For the text-containing cell, return its midpoint in (X, Y) coordinate format. 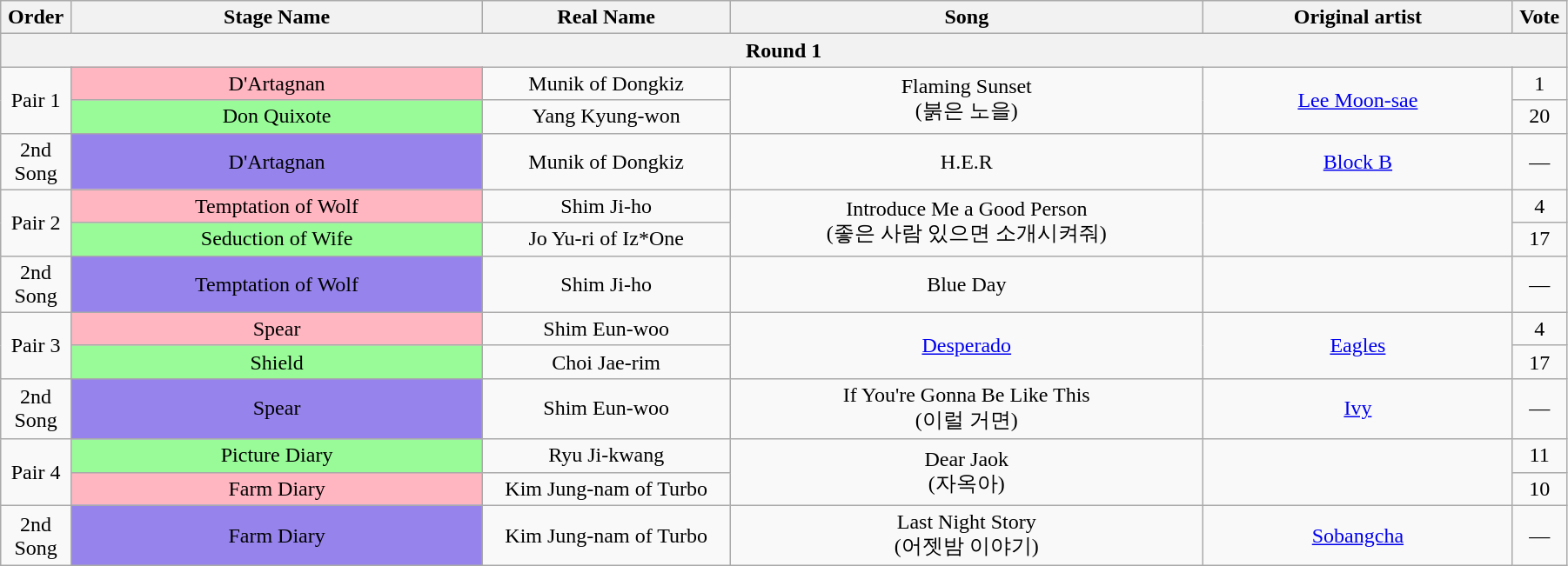
Pair 1 (37, 100)
Lee Moon-sae (1357, 100)
Song (967, 17)
Last Night Story(어젯밤 이야기) (967, 536)
Dear Jaok(자옥아) (967, 472)
Blue Day (967, 283)
Vote (1540, 17)
Jo Yu-ri of Iz*One (606, 239)
Yang Kyung-won (606, 117)
Stage Name (277, 17)
Block B (1357, 162)
Desperado (967, 345)
Pair 3 (37, 345)
H.E.R (967, 162)
10 (1540, 489)
If You're Gonna Be Like This(이럴 거면) (967, 409)
Original artist (1357, 17)
Real Name (606, 17)
11 (1540, 456)
Order (37, 17)
Eagles (1357, 345)
Introduce Me a Good Person(좋은 사람 있으면 소개시켜줘) (967, 223)
Sobangcha (1357, 536)
Picture Diary (277, 456)
Ivy (1357, 409)
Seduction of Wife (277, 239)
Pair 2 (37, 223)
Pair 4 (37, 472)
Choi Jae-rim (606, 362)
1 (1540, 83)
Flaming Sunset(붉은 노을) (967, 100)
Ryu Ji-kwang (606, 456)
Round 1 (784, 50)
Shield (277, 362)
20 (1540, 117)
Don Quixote (277, 117)
